Determine the (X, Y) coordinate at the center of the cell enclosing the given text.  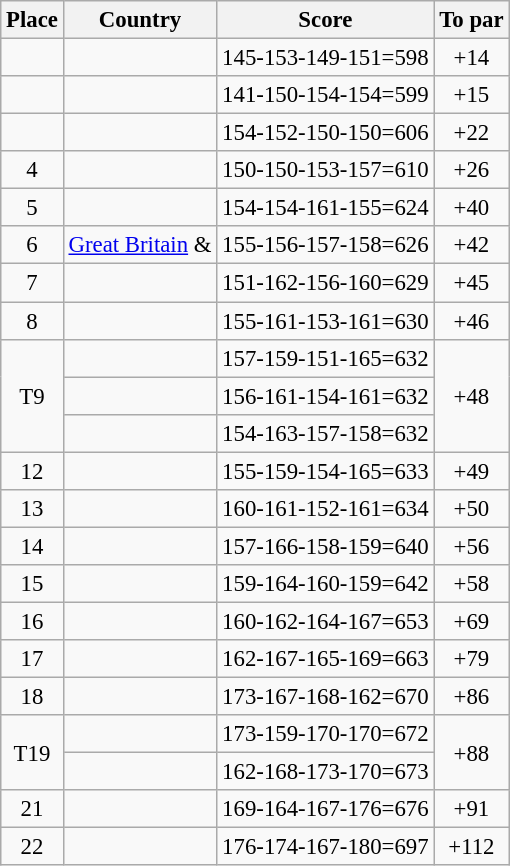
+49 (472, 471)
12 (32, 471)
To par (472, 20)
157-166-158-159=640 (326, 546)
Place (32, 20)
150-150-153-157=610 (326, 170)
154-163-157-158=632 (326, 433)
+40 (472, 208)
162-168-173-170=673 (326, 772)
8 (32, 321)
159-164-160-159=642 (326, 584)
+86 (472, 697)
16 (32, 621)
155-159-154-165=633 (326, 471)
+112 (472, 847)
160-162-164-167=653 (326, 621)
176-174-167-180=697 (326, 847)
+50 (472, 509)
21 (32, 809)
+46 (472, 321)
17 (32, 659)
18 (32, 697)
4 (32, 170)
141-150-154-154=599 (326, 95)
157-159-151-165=632 (326, 358)
+69 (472, 621)
6 (32, 245)
Country (140, 20)
145-153-149-151=598 (326, 58)
22 (32, 847)
+56 (472, 546)
+48 (472, 396)
Score (326, 20)
162-167-165-169=663 (326, 659)
+15 (472, 95)
14 (32, 546)
7 (32, 283)
151-162-156-160=629 (326, 283)
+14 (472, 58)
160-161-152-161=634 (326, 509)
5 (32, 208)
T9 (32, 396)
155-156-157-158=626 (326, 245)
+45 (472, 283)
Great Britain & (140, 245)
154-152-150-150=606 (326, 133)
154-154-161-155=624 (326, 208)
173-167-168-162=670 (326, 697)
155-161-153-161=630 (326, 321)
+79 (472, 659)
15 (32, 584)
+26 (472, 170)
+42 (472, 245)
156-161-154-161=632 (326, 396)
+58 (472, 584)
+88 (472, 752)
T19 (32, 752)
13 (32, 509)
169-164-167-176=676 (326, 809)
+91 (472, 809)
173-159-170-170=672 (326, 734)
+22 (472, 133)
